Provide the (x, y) coordinate of the cell's center where the given text is located.  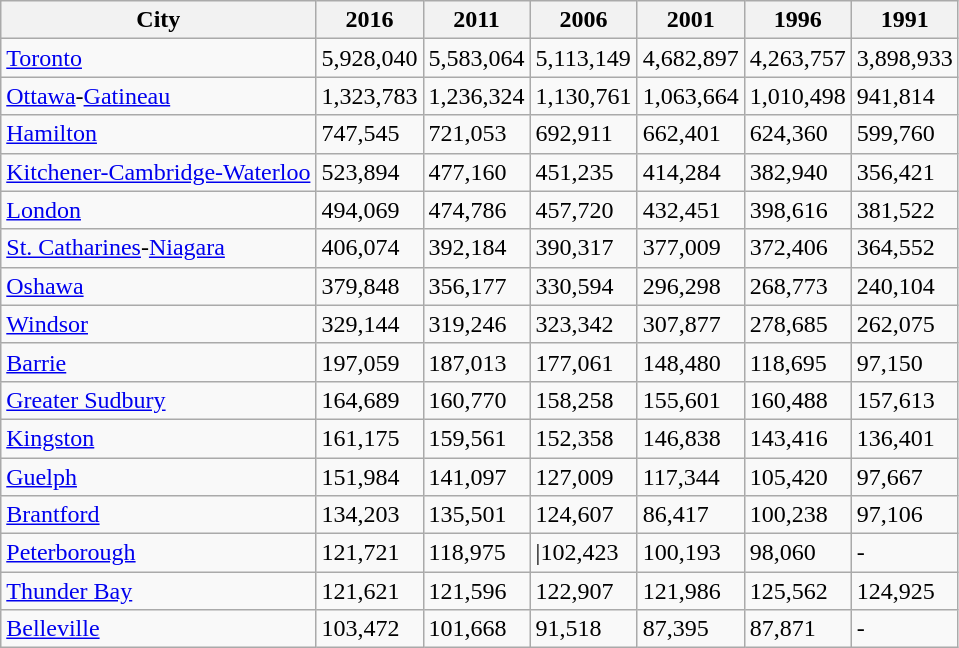
100,193 (690, 553)
414,284 (690, 172)
662,401 (690, 134)
941,814 (904, 96)
457,720 (584, 210)
100,238 (798, 515)
Guelph (158, 477)
432,451 (690, 210)
151,984 (370, 477)
87,871 (798, 629)
143,416 (798, 438)
Peterborough (158, 553)
118,975 (476, 553)
474,786 (476, 210)
268,773 (798, 286)
161,175 (370, 438)
382,940 (798, 172)
118,695 (798, 362)
121,621 (370, 591)
1996 (798, 20)
5,928,040 (370, 58)
523,894 (370, 172)
155,601 (690, 400)
364,552 (904, 248)
121,721 (370, 553)
392,184 (476, 248)
1,010,498 (798, 96)
381,522 (904, 210)
2016 (370, 20)
Windsor (158, 324)
1,063,664 (690, 96)
146,838 (690, 438)
692,911 (584, 134)
127,009 (584, 477)
98,060 (798, 553)
307,877 (690, 324)
278,685 (798, 324)
296,298 (690, 286)
|102,423 (584, 553)
2001 (690, 20)
164,689 (370, 400)
101,668 (476, 629)
624,360 (798, 134)
125,562 (798, 591)
117,344 (690, 477)
141,097 (476, 477)
398,616 (798, 210)
329,144 (370, 324)
356,177 (476, 286)
97,150 (904, 362)
87,395 (690, 629)
Greater Sudbury (158, 400)
105,420 (798, 477)
2006 (584, 20)
121,986 (690, 591)
121,596 (476, 591)
240,104 (904, 286)
160,488 (798, 400)
197,059 (370, 362)
St. Catharines-Niagara (158, 248)
319,246 (476, 324)
721,053 (476, 134)
103,472 (370, 629)
477,160 (476, 172)
134,203 (370, 515)
91,518 (584, 629)
Barrie (158, 362)
187,013 (476, 362)
1,130,761 (584, 96)
747,545 (370, 134)
3,898,933 (904, 58)
Kitchener-Cambridge-Waterloo (158, 172)
1991 (904, 20)
262,075 (904, 324)
330,594 (584, 286)
Toronto (158, 58)
City (158, 20)
124,925 (904, 591)
Oshawa (158, 286)
5,113,149 (584, 58)
379,848 (370, 286)
135,501 (476, 515)
406,074 (370, 248)
Belleville (158, 629)
599,760 (904, 134)
Brantford (158, 515)
1,323,783 (370, 96)
160,770 (476, 400)
451,235 (584, 172)
323,342 (584, 324)
4,263,757 (798, 58)
1,236,324 (476, 96)
5,583,064 (476, 58)
157,613 (904, 400)
152,358 (584, 438)
Hamilton (158, 134)
97,106 (904, 515)
2011 (476, 20)
122,907 (584, 591)
124,607 (584, 515)
159,561 (476, 438)
London (158, 210)
377,009 (690, 248)
390,317 (584, 248)
4,682,897 (690, 58)
86,417 (690, 515)
494,069 (370, 210)
Thunder Bay (158, 591)
372,406 (798, 248)
177,061 (584, 362)
Kingston (158, 438)
158,258 (584, 400)
136,401 (904, 438)
148,480 (690, 362)
97,667 (904, 477)
Ottawa-Gatineau (158, 96)
356,421 (904, 172)
